Capture the cell that displays the provided text and extract its [x, y] central coordinate. 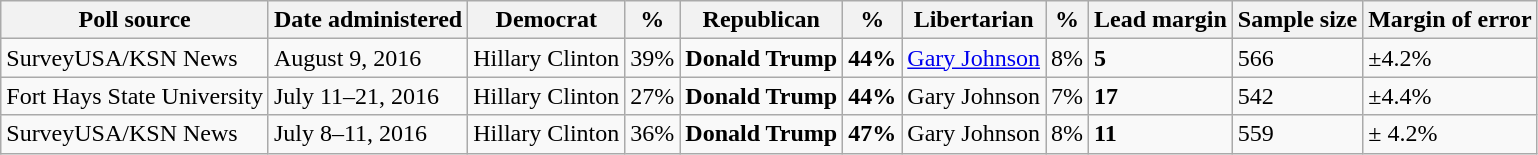
Poll source [135, 20]
August 9, 2016 [368, 58]
July 11–21, 2016 [368, 96]
±4.2% [1450, 58]
± 4.2% [1450, 134]
566 [1297, 58]
542 [1297, 96]
±4.4% [1450, 96]
47% [872, 134]
July 8–11, 2016 [368, 134]
Lead margin [1161, 20]
Date administered [368, 20]
Republican [762, 20]
Democrat [546, 20]
Libertarian [974, 20]
559 [1297, 134]
5 [1161, 58]
27% [652, 96]
Sample size [1297, 20]
39% [652, 58]
36% [652, 134]
Fort Hays State University [135, 96]
Margin of error [1450, 20]
17 [1161, 96]
7% [1068, 96]
11 [1161, 134]
